Return (X, Y) of the center of cell containing provided text 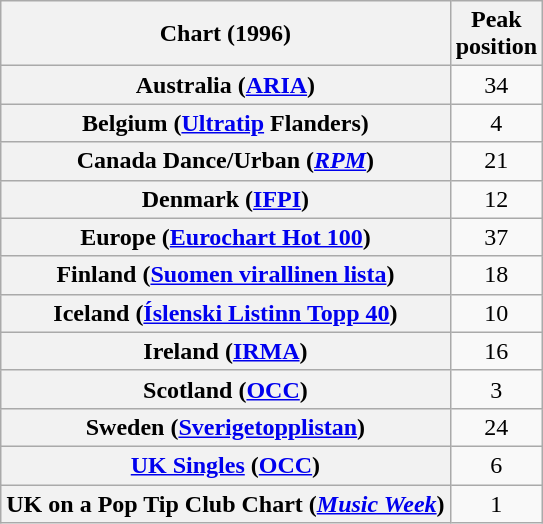
Europe (Eurochart Hot 100) (226, 237)
21 (496, 161)
Canada Dance/Urban (RPM) (226, 161)
24 (496, 427)
Belgium (Ultratip Flanders) (226, 123)
4 (496, 123)
Australia (ARIA) (226, 85)
18 (496, 275)
3 (496, 389)
6 (496, 465)
Scotland (OCC) (226, 389)
Denmark (IFPI) (226, 199)
10 (496, 313)
16 (496, 351)
Sweden (Sverigetopplistan) (226, 427)
Finland (Suomen virallinen lista) (226, 275)
1 (496, 503)
Peakposition (496, 34)
34 (496, 85)
Chart (1996) (226, 34)
Iceland (Íslenski Listinn Topp 40) (226, 313)
12 (496, 199)
37 (496, 237)
UK on a Pop Tip Club Chart (Music Week) (226, 503)
Ireland (IRMA) (226, 351)
UK Singles (OCC) (226, 465)
